Capture the cell that displays the provided text and extract its [X, Y] central coordinate. 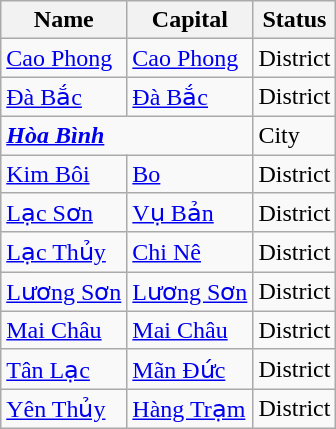
Name [64, 20]
Capital [190, 20]
Tân Lạc [64, 369]
Bo [190, 173]
Mãn Đức [190, 369]
Lạc Sơn [64, 213]
Kim Bôi [64, 173]
Hòa Bình [127, 135]
Lạc Thủy [64, 252]
Chi Nê [190, 252]
Status [294, 20]
Hàng Trạm [190, 409]
Vụ Bản [190, 213]
City [294, 135]
Yên Thủy [64, 409]
